From the cell containing the given text, extract its center point as (X, Y) coordinate. 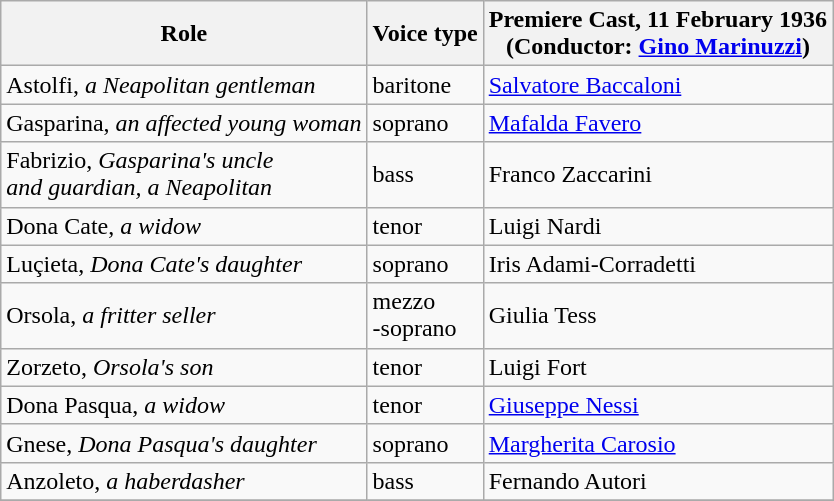
Luigi Fort (658, 367)
Luigi Nardi (658, 226)
Zorzeto, Orsola's son (184, 367)
Fernando Autori (658, 481)
Mafalda Favero (658, 123)
Astolfi, a Neapolitan gentleman (184, 85)
baritone (425, 85)
Fabrizio, Gasparina's uncle and guardian, a Neapolitan (184, 174)
Giuseppe Nessi (658, 405)
Franco Zaccarini (658, 174)
Anzoleto, a haberdasher (184, 481)
Role (184, 34)
Orsola, a fritter seller (184, 316)
mezzo-soprano (425, 316)
Premiere Cast, 11 February 1936(Conductor: Gino Marinuzzi) (658, 34)
Margherita Carosio (658, 443)
Dona Cate, a widow (184, 226)
Gasparina, an affected young woman (184, 123)
Luçieta, Dona Cate's daughter (184, 264)
Salvatore Baccaloni (658, 85)
Iris Adami-Corradetti (658, 264)
Voice type (425, 34)
Gnese, Dona Pasqua's daughter (184, 443)
Dona Pasqua, a widow (184, 405)
Giulia Tess (658, 316)
